Search for the cell housing the specified text and yield its [X, Y] center coordinate. 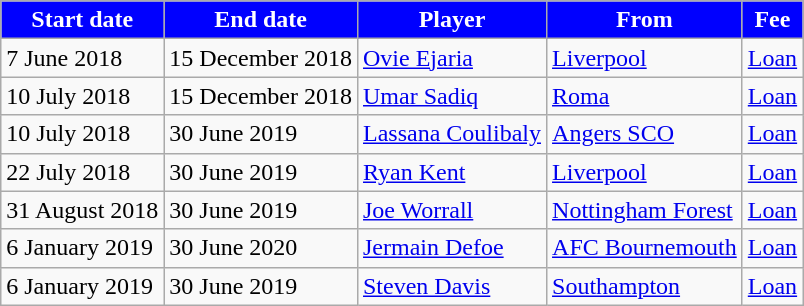
7 June 2018 [82, 58]
Player [452, 20]
30 June 2020 [261, 248]
Ryan Kent [452, 172]
Steven Davis [452, 286]
End date [261, 20]
22 July 2018 [82, 172]
Fee [772, 20]
Roma [645, 96]
Start date [82, 20]
Angers SCO [645, 134]
Ovie Ejaria [452, 58]
Nottingham Forest [645, 210]
Joe Worrall [452, 210]
From [645, 20]
Jermain Defoe [452, 248]
31 August 2018 [82, 210]
Lassana Coulibaly [452, 134]
AFC Bournemouth [645, 248]
Southampton [645, 286]
Umar Sadiq [452, 96]
